Scan for the cell matching the given text and deliver its [X, Y] coordinate at center. 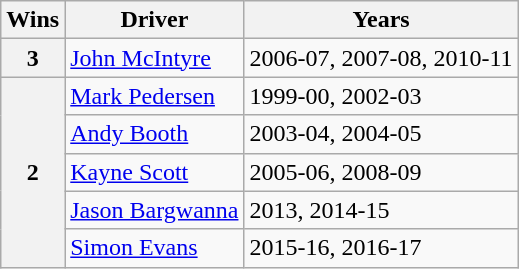
2 [33, 172]
1999-00, 2002-03 [381, 96]
Wins [33, 20]
Andy Booth [154, 134]
Driver [154, 20]
John McIntyre [154, 58]
3 [33, 58]
Mark Pedersen [154, 96]
2013, 2014-15 [381, 210]
2006-07, 2007-08, 2010-11 [381, 58]
Simon Evans [154, 248]
2015-16, 2016-17 [381, 248]
Years [381, 20]
2003-04, 2004-05 [381, 134]
Kayne Scott [154, 172]
2005-06, 2008-09 [381, 172]
Jason Bargwanna [154, 210]
